Find where the given text appears and provide that cell's center as [x, y] coordinate. 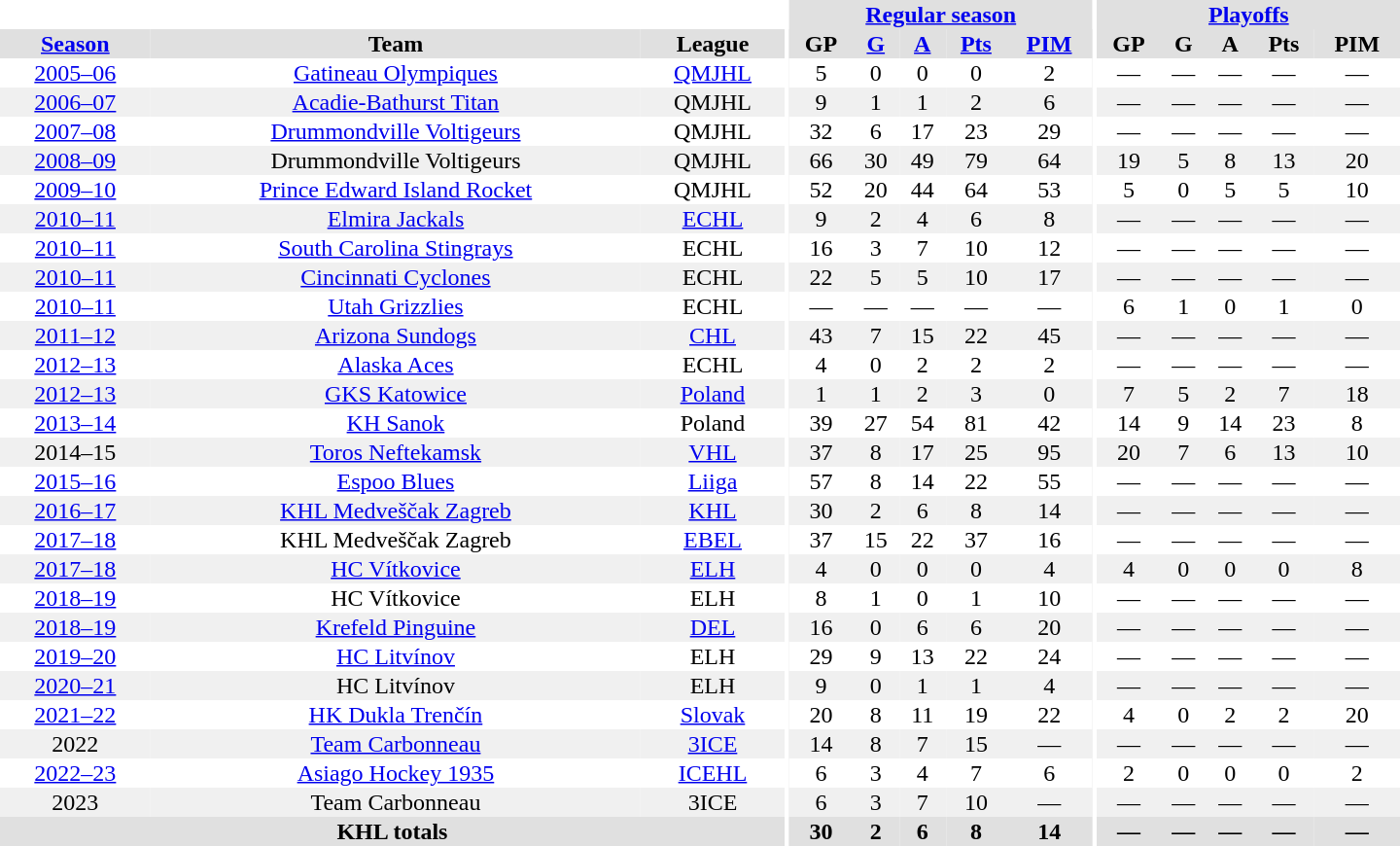
42 [1049, 423]
EBEL [713, 540]
2019–20 [76, 656]
Season [76, 44]
25 [976, 452]
2013–14 [76, 423]
24 [1049, 656]
Playoffs [1248, 15]
2009–10 [76, 190]
55 [1049, 481]
44 [923, 190]
2021–22 [76, 715]
Elmira Jackals [396, 219]
2014–15 [76, 452]
27 [876, 423]
45 [1049, 335]
66 [821, 160]
Arizona Sundogs [396, 335]
2005–06 [76, 73]
79 [976, 160]
Regular season [941, 15]
KHL [713, 511]
Espoo Blues [396, 481]
Prince Edward Island Rocket [396, 190]
2022 [76, 744]
2011–12 [76, 335]
11 [923, 715]
32 [821, 131]
54 [923, 423]
12 [1049, 248]
81 [976, 423]
2023 [76, 802]
KHL totals [393, 831]
95 [1049, 452]
2022–23 [76, 773]
Asiago Hockey 1935 [396, 773]
39 [821, 423]
Team [396, 44]
18 [1357, 394]
43 [821, 335]
South Carolina Stingrays [396, 248]
League [713, 44]
Gatineau Olympiques [396, 73]
2020–21 [76, 686]
Alaska Aces [396, 365]
57 [821, 481]
2006–07 [76, 102]
2016–17 [76, 511]
GKS Katowice [396, 394]
2015–16 [76, 481]
ICEHL [713, 773]
VHL [713, 452]
KH Sanok [396, 423]
Acadie-Bathurst Titan [396, 102]
Slovak [713, 715]
DEL [713, 627]
Cincinnati Cyclones [396, 277]
49 [923, 160]
Toros Neftekamsk [396, 452]
HK Dukla Trenčín [396, 715]
2007–08 [76, 131]
Krefeld Pinguine [396, 627]
Liiga [713, 481]
52 [821, 190]
CHL [713, 335]
53 [1049, 190]
Utah Grizzlies [396, 306]
2008–09 [76, 160]
